Identify which cell holds the provided text, then report its (x, y) central coordinate. 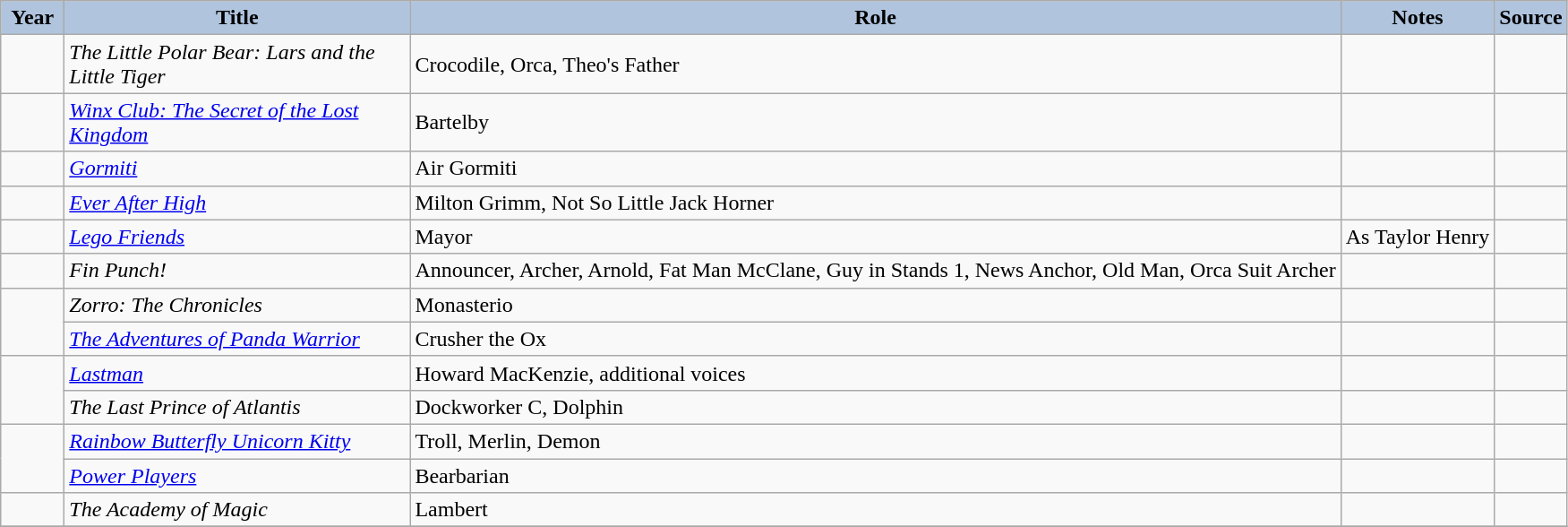
Ever After High (237, 203)
Zorro: The Chronicles (237, 305)
Winx Club: The Secret of the Lost Kingdom (237, 122)
The Academy of Magic (237, 510)
Bartelby (876, 122)
Source (1531, 18)
Rainbow Butterfly Unicorn Kitty (237, 441)
Bearbarian (876, 476)
Troll, Merlin, Demon (876, 441)
As Taylor Henry (1418, 237)
Fin Punch! (237, 271)
Role (876, 18)
Crusher the Ox (876, 339)
Lastman (237, 373)
Crocodile, Orca, Theo's Father (876, 65)
Dockworker C, Dolphin (876, 407)
Howard MacKenzie, additional voices (876, 373)
Lambert (876, 510)
Monasterio (876, 305)
Mayor (876, 237)
Notes (1418, 18)
Year (32, 18)
The Last Prince of Atlantis (237, 407)
The Little Polar Bear: Lars and the Little Tiger (237, 65)
Air Gormiti (876, 168)
Title (237, 18)
Gormiti (237, 168)
Lego Friends (237, 237)
Milton Grimm, Not So Little Jack Horner (876, 203)
Announcer, Archer, Arnold, Fat Man McClane, Guy in Stands 1, News Anchor, Old Man, Orca Suit Archer (876, 271)
Power Players (237, 476)
The Adventures of Panda Warrior (237, 339)
